Search for the cell housing the specified text and yield its [X, Y] center coordinate. 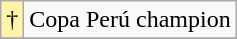
† [12, 20]
Copa Perú champion [130, 20]
